Extract the (X, Y) coordinate from the center of the cell holding the provided text.  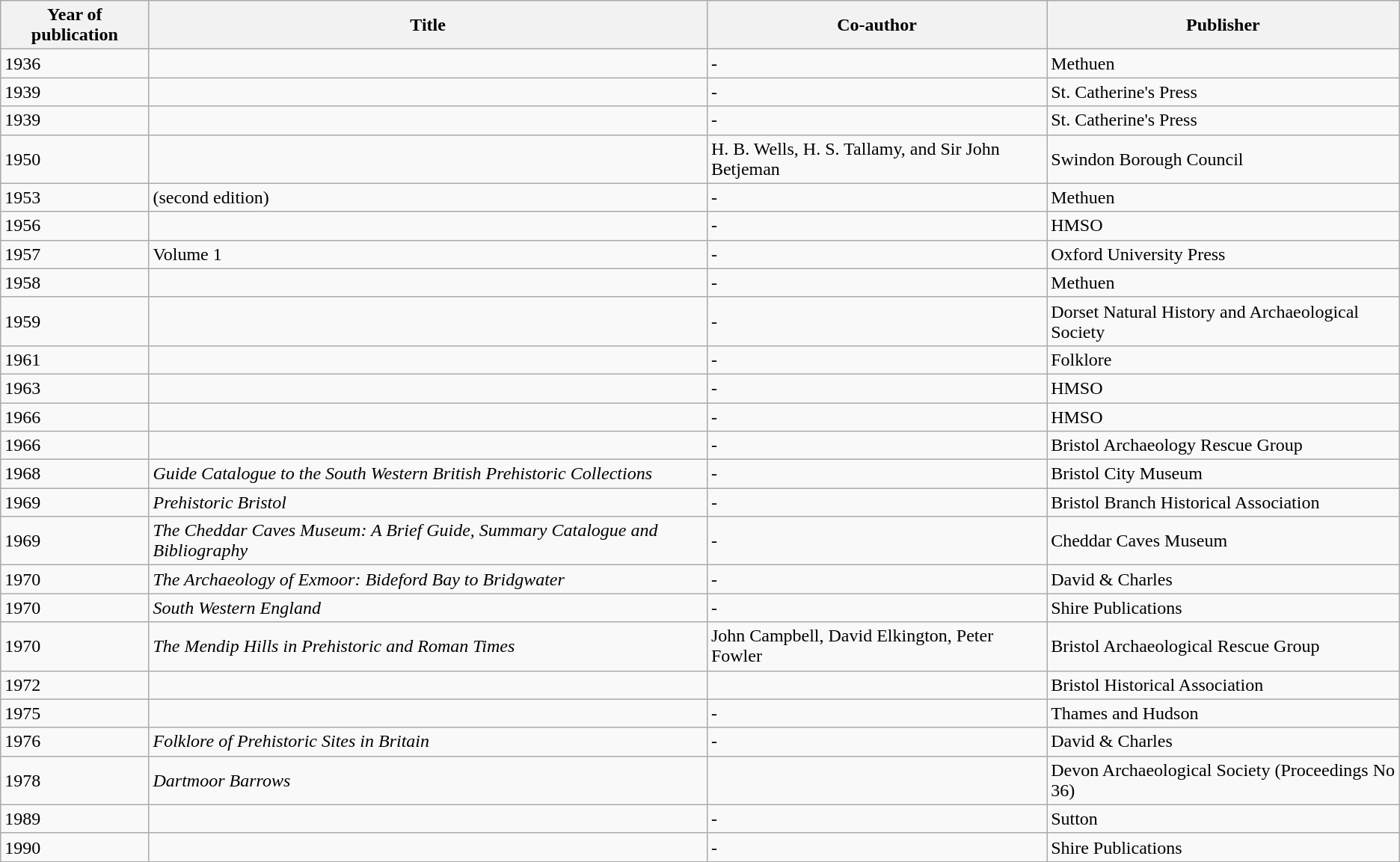
Prehistoric Bristol (428, 502)
Devon Archaeological Society (Proceedings No 36) (1224, 781)
Bristol Archaeology Rescue Group (1224, 446)
1963 (75, 388)
Bristol Historical Association (1224, 685)
Oxford University Press (1224, 254)
1968 (75, 474)
Dartmoor Barrows (428, 781)
Volume 1 (428, 254)
Dorset Natural History and Archaeological Society (1224, 321)
John Campbell, David Elkington, Peter Fowler (876, 646)
Thames and Hudson (1224, 713)
The Mendip Hills in Prehistoric and Roman Times (428, 646)
Guide Catalogue to the South Western British Prehistoric Collections (428, 474)
1975 (75, 713)
1976 (75, 742)
1972 (75, 685)
1959 (75, 321)
Bristol Archaeological Rescue Group (1224, 646)
The Cheddar Caves Museum: A Brief Guide, Summary Catalogue and Bibliography (428, 541)
Co-author (876, 25)
1990 (75, 847)
Year of publication (75, 25)
1978 (75, 781)
1989 (75, 819)
Publisher (1224, 25)
1950 (75, 158)
1936 (75, 64)
1961 (75, 360)
Sutton (1224, 819)
1953 (75, 197)
Bristol City Museum (1224, 474)
The Archaeology of Exmoor: Bideford Bay to Bridgwater (428, 579)
1956 (75, 226)
(second edition) (428, 197)
Title (428, 25)
South Western England (428, 608)
Cheddar Caves Museum (1224, 541)
Folklore (1224, 360)
Folklore of Prehistoric Sites in Britain (428, 742)
Swindon Borough Council (1224, 158)
1957 (75, 254)
1958 (75, 283)
H. B. Wells, H. S. Tallamy, and Sir John Betjeman (876, 158)
Bristol Branch Historical Association (1224, 502)
